From the cell containing the given text, extract its center point as [x, y] coordinate. 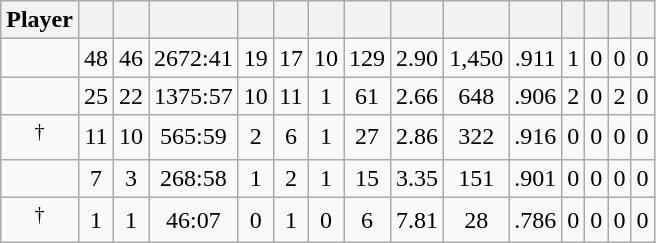
2.90 [418, 58]
46:07 [194, 220]
.901 [536, 178]
648 [476, 96]
7.81 [418, 220]
2.86 [418, 138]
1375:57 [194, 96]
17 [290, 58]
48 [96, 58]
268:58 [194, 178]
46 [132, 58]
28 [476, 220]
3.35 [418, 178]
565:59 [194, 138]
1,450 [476, 58]
2.66 [418, 96]
2672:41 [194, 58]
7 [96, 178]
129 [368, 58]
3 [132, 178]
.916 [536, 138]
61 [368, 96]
25 [96, 96]
22 [132, 96]
151 [476, 178]
Player [40, 20]
.786 [536, 220]
322 [476, 138]
27 [368, 138]
19 [256, 58]
15 [368, 178]
.911 [536, 58]
.906 [536, 96]
